Locate the cell with the specified text and output its [X, Y] center coordinate. 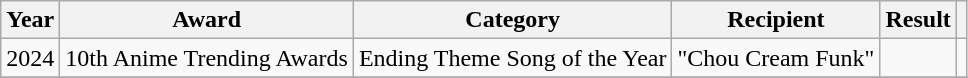
Ending Theme Song of the Year [512, 58]
Result [918, 20]
Award [207, 20]
Recipient [776, 20]
10th Anime Trending Awards [207, 58]
Category [512, 20]
Year [30, 20]
2024 [30, 58]
"Chou Cream Funk" [776, 58]
